Detect which cell encompasses the target text, then output its (X, Y) center coordinate. 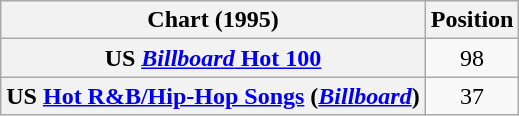
US Billboard Hot 100 (213, 58)
US Hot R&B/Hip-Hop Songs (Billboard) (213, 96)
98 (472, 58)
Chart (1995) (213, 20)
37 (472, 96)
Position (472, 20)
